Provide the (X, Y) coordinate of the cell's center where the given text is located.  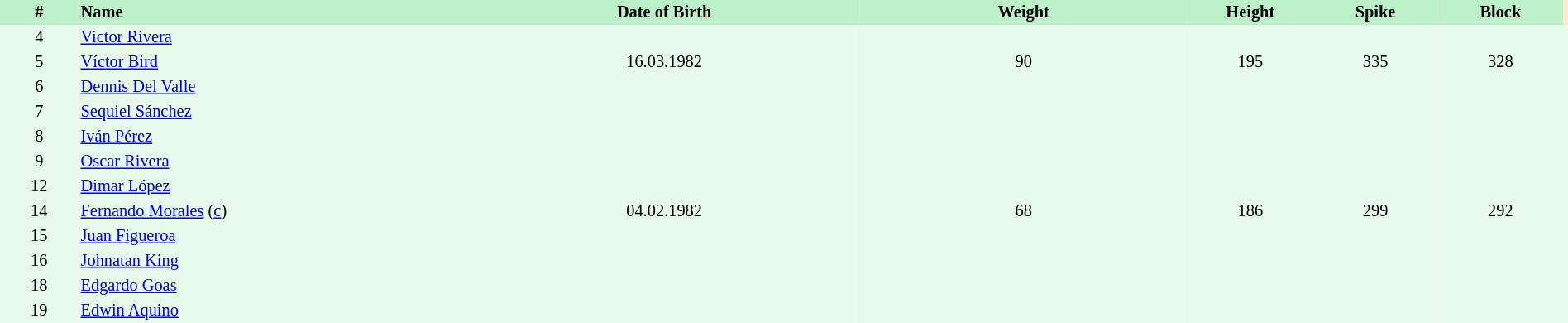
Victor Rivera (273, 37)
Johnatan King (273, 261)
19 (39, 311)
195 (1250, 62)
Date of Birth (664, 12)
9 (39, 161)
16 (39, 261)
Oscar Rivera (273, 161)
Block (1500, 12)
14 (39, 211)
Dimar López (273, 186)
68 (1024, 211)
Juan Figueroa (273, 236)
Sequiel Sánchez (273, 112)
Fernando Morales (c) (273, 211)
12 (39, 186)
Edgardo Goas (273, 286)
# (39, 12)
Edwin Aquino (273, 311)
18 (39, 286)
Height (1250, 12)
7 (39, 112)
335 (1374, 62)
Name (273, 12)
186 (1250, 211)
299 (1374, 211)
15 (39, 236)
Víctor Bird (273, 62)
Dennis Del Valle (273, 87)
5 (39, 62)
Iván Pérez (273, 137)
292 (1500, 211)
90 (1024, 62)
328 (1500, 62)
04.02.1982 (664, 211)
6 (39, 87)
16.03.1982 (664, 62)
4 (39, 37)
Weight (1024, 12)
8 (39, 137)
Spike (1374, 12)
